Return the (X, Y) coordinate for the center point of the cell that contains the specified text.  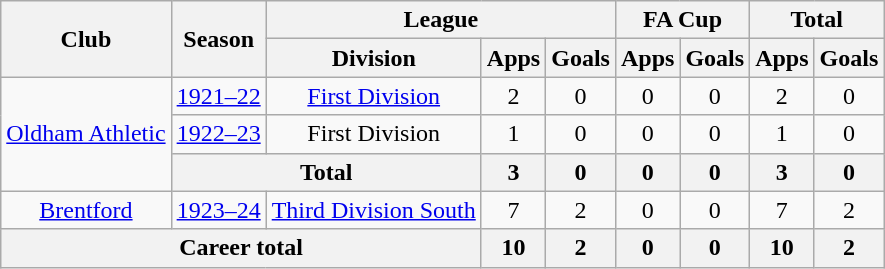
League (440, 20)
Club (86, 39)
Career total (242, 248)
Division (374, 58)
FA Cup (682, 20)
Third Division South (374, 210)
1921–22 (218, 96)
Oldham Athletic (86, 134)
1923–24 (218, 210)
1922–23 (218, 134)
Season (218, 39)
Brentford (86, 210)
